Return [x, y] of the center of cell containing provided text 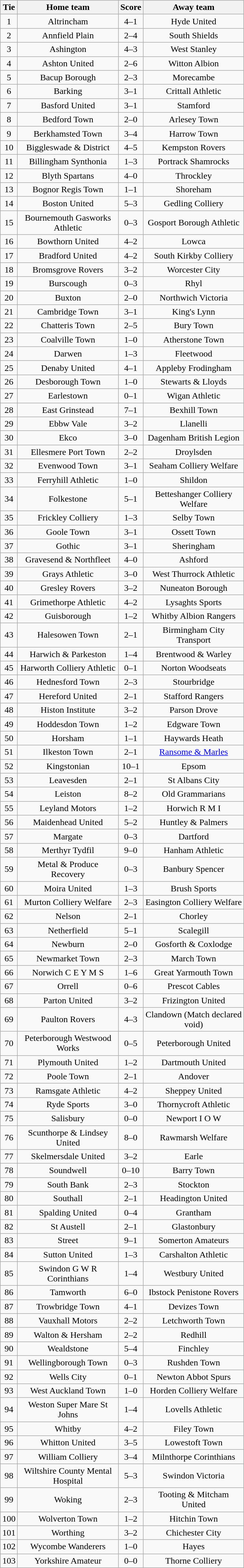
Stourbridge [194, 682]
Newmarket Town [68, 958]
Wellingborough Town [68, 1362]
Blyth Spartans [68, 176]
40 [9, 588]
West Stanley [194, 49]
Sheppey United [194, 1090]
0–5 [131, 1043]
Stamford [194, 105]
Norwich C E Y M S [68, 972]
Grays Athletic [68, 574]
6–0 [131, 1292]
Billingham Synthonia [68, 161]
Hayes [194, 1547]
Orrell [68, 986]
Filey Town [194, 1429]
64 [9, 944]
Salisbury [68, 1118]
Bromsgrove Rovers [68, 270]
Thornycroft Athletic [194, 1104]
99 [9, 1500]
Vauxhall Motors [68, 1320]
Kingstonian [68, 766]
90 [9, 1348]
1 [9, 21]
98 [9, 1476]
81 [9, 1213]
Parson Drove [194, 710]
24 [9, 354]
Skelmersdale United [68, 1157]
Basford United [68, 105]
Tie [9, 7]
South Bank [68, 1185]
Walton & Hersham [68, 1334]
0–10 [131, 1171]
3–5 [131, 1443]
4 [9, 63]
Bexhill Town [194, 410]
Ibstock Penistone Rovers [194, 1292]
Newton Abbot Spurs [194, 1376]
Grantham [194, 1213]
Banbury Spencer [194, 869]
St Austell [68, 1227]
Shildon [194, 480]
Devizes Town [194, 1306]
Hereford United [68, 696]
65 [9, 958]
9–0 [131, 850]
Lysaghts Sports [194, 602]
Peterborough United [194, 1043]
5–4 [131, 1348]
Street [68, 1241]
Bacup Borough [68, 77]
100 [9, 1519]
Bury Town [194, 326]
Leyland Motors [68, 808]
68 [9, 1000]
Biggleswade & District [68, 147]
Llanelli [194, 424]
102 [9, 1547]
Milnthorpe Corinthians [194, 1457]
Thorne Colliery [194, 1561]
Headington United [194, 1199]
Guisborough [68, 616]
76 [9, 1137]
15 [9, 222]
Haywards Heath [194, 738]
42 [9, 616]
Goole Town [68, 532]
Gothic [68, 546]
23 [9, 340]
6 [9, 91]
59 [9, 869]
Annfield Plain [68, 35]
Throckley [194, 176]
Woking [68, 1500]
73 [9, 1090]
Huntley & Palmers [194, 822]
Kempston Rovers [194, 147]
83 [9, 1241]
Selby Town [194, 518]
93 [9, 1391]
55 [9, 808]
91 [9, 1362]
Lovells Athletic [194, 1410]
101 [9, 1533]
Buxton [68, 298]
3 [9, 49]
Fleetwood [194, 354]
Hoddesdon Town [68, 724]
Denaby United [68, 368]
Betteshanger Colliery Welfare [194, 499]
Away team [194, 7]
Score [131, 7]
46 [9, 682]
Leiston [68, 794]
Dagenham British Legion [194, 438]
12 [9, 176]
52 [9, 766]
Ferryhill Athletic [68, 480]
57 [9, 836]
Lowca [194, 242]
Seaham Colliery Welfare [194, 466]
King's Lynn [194, 312]
21 [9, 312]
60 [9, 888]
Boston United [68, 204]
Margate [68, 836]
Old Grammarians [194, 794]
82 [9, 1227]
71 [9, 1062]
Norton Woodseats [194, 668]
29 [9, 424]
2 [9, 35]
7 [9, 105]
West Thurrock Athletic [194, 574]
Brentwood & Warley [194, 654]
Scalegill [194, 930]
Hitchin Town [194, 1519]
Tooting & Mitcham United [194, 1500]
62 [9, 916]
43 [9, 635]
Swindon Victoria [194, 1476]
South Kirkby Colliery [194, 256]
Stockton [194, 1185]
41 [9, 602]
East Grinstead [68, 410]
38 [9, 560]
Leavesden [68, 780]
Coalville Town [68, 340]
7–1 [131, 410]
35 [9, 518]
2–6 [131, 63]
Ilkeston Town [68, 752]
Sutton United [68, 1255]
0–4 [131, 1213]
Wells City [68, 1376]
Soundwell [68, 1171]
Netherfield [68, 930]
Finchley [194, 1348]
Earlestown [68, 396]
96 [9, 1443]
Ashton United [68, 63]
Ossett Town [194, 532]
Westbury United [194, 1274]
94 [9, 1410]
March Town [194, 958]
Trowbridge Town [68, 1306]
Newport I O W [194, 1118]
Letchworth Town [194, 1320]
Halesowen Town [68, 635]
Wigan Athletic [194, 396]
56 [9, 822]
Whitby [68, 1429]
Birmingham City Transport [194, 635]
17 [9, 256]
9–1 [131, 1241]
St Albans City [194, 780]
36 [9, 532]
Hednesford Town [68, 682]
89 [9, 1334]
Cambridge Town [68, 312]
Wiltshire County Mental Hospital [68, 1476]
25 [9, 368]
10–1 [131, 766]
Altrincham [68, 21]
8 [9, 119]
103 [9, 1561]
Rushden Town [194, 1362]
Ashington [68, 49]
86 [9, 1292]
70 [9, 1043]
Maidenhead United [68, 822]
Crittall Athletic [194, 91]
Chorley [194, 916]
Bedford Town [68, 119]
9 [9, 133]
Yorkshire Amateur [68, 1561]
78 [9, 1171]
Berkhamsted Town [68, 133]
Dartmouth United [194, 1062]
48 [9, 710]
Northwich Victoria [194, 298]
Frickley Colliery [68, 518]
Worcester City [194, 270]
Gravesend & Northfleet [68, 560]
45 [9, 668]
Evenwood Town [68, 466]
South Shields [194, 35]
Arlesey Town [194, 119]
Brush Sports [194, 888]
Dartford [194, 836]
Somerton Amateurs [194, 1241]
31 [9, 452]
Horsham [68, 738]
Andover [194, 1076]
Atherstone Town [194, 340]
Redhill [194, 1334]
Tamworth [68, 1292]
Gosport Borough Athletic [194, 222]
26 [9, 382]
Wycombe Wanderers [68, 1547]
Poole Town [68, 1076]
63 [9, 930]
William Colliery [68, 1457]
18 [9, 270]
Horden Colliery Welfare [194, 1391]
Bognor Regis Town [68, 190]
4–5 [131, 147]
8–0 [131, 1137]
Bournemouth Gasworks Athletic [68, 222]
44 [9, 654]
Peterborough Westwood Works [68, 1043]
1–6 [131, 972]
77 [9, 1157]
Chatteris Town [68, 326]
Gresley Rovers [68, 588]
Gedling Colliery [194, 204]
92 [9, 1376]
Witton Albion [194, 63]
Home team [68, 7]
Murton Colliery Welfare [68, 902]
Ekco [68, 438]
Worthing [68, 1533]
50 [9, 738]
Desborough Town [68, 382]
37 [9, 546]
0–6 [131, 986]
Ryde Sports [68, 1104]
Frizington United [194, 1000]
Paulton Rovers [68, 1020]
Portrack Shamrocks [194, 161]
Folkestone [68, 499]
Burscough [68, 284]
47 [9, 696]
Harworth Colliery Athletic [68, 668]
28 [9, 410]
10 [9, 147]
20 [9, 298]
Hyde United [194, 21]
Sheringham [194, 546]
49 [9, 724]
Droylsden [194, 452]
Appleby Frodingham [194, 368]
Edgware Town [194, 724]
Histon Institute [68, 710]
58 [9, 850]
34 [9, 499]
Earle [194, 1157]
13 [9, 190]
80 [9, 1199]
Ellesmere Port Town [68, 452]
30 [9, 438]
Horwich R M I [194, 808]
Carshalton Athletic [194, 1255]
Swindon G W R Corinthians [68, 1274]
Wolverton Town [68, 1519]
Harwich & Parkeston [68, 654]
8–2 [131, 794]
39 [9, 574]
32 [9, 466]
Barry Town [194, 1171]
53 [9, 780]
Ebbw Vale [68, 424]
West Auckland Town [68, 1391]
Merthyr Tydfil [68, 850]
Parton United [68, 1000]
Chichester City [194, 1533]
11 [9, 161]
Gosforth & Coxlodge [194, 944]
Ramsgate Athletic [68, 1090]
87 [9, 1306]
Whitby Albion Rangers [194, 616]
Hanham Athletic [194, 850]
97 [9, 1457]
Prescot Cables [194, 986]
88 [9, 1320]
95 [9, 1429]
Metal & Produce Recovery [68, 869]
Nelson [68, 916]
Epsom [194, 766]
67 [9, 986]
Plymouth United [68, 1062]
66 [9, 972]
51 [9, 752]
Lowestoft Town [194, 1443]
84 [9, 1255]
Harrow Town [194, 133]
85 [9, 1274]
Ransome & Marles [194, 752]
79 [9, 1185]
2–5 [131, 326]
Newburn [68, 944]
Darwen [68, 354]
Bowthorn United [68, 242]
Southall [68, 1199]
Weston Super Mare St Johns [68, 1410]
27 [9, 396]
Whitton United [68, 1443]
75 [9, 1118]
Glastonbury [194, 1227]
5 [9, 77]
Spalding United [68, 1213]
Morecambe [194, 77]
Stewarts & Lloyds [194, 382]
54 [9, 794]
Great Yarmouth Town [194, 972]
Clandown (Match declared void) [194, 1020]
22 [9, 326]
Shoreham [194, 190]
Grimethorpe Athletic [68, 602]
5–2 [131, 822]
2–4 [131, 35]
69 [9, 1020]
72 [9, 1076]
Rawmarsh Welfare [194, 1137]
61 [9, 902]
14 [9, 204]
Easington Colliery Welfare [194, 902]
Wealdstone [68, 1348]
33 [9, 480]
Ashford [194, 560]
Nuneaton Borough [194, 588]
Stafford Rangers [194, 696]
Scunthorpe & Lindsey United [68, 1137]
Bradford United [68, 256]
Rhyl [194, 284]
19 [9, 284]
74 [9, 1104]
Moira United [68, 888]
16 [9, 242]
Barking [68, 91]
